Identify which cell holds the provided text, then report its (x, y) central coordinate. 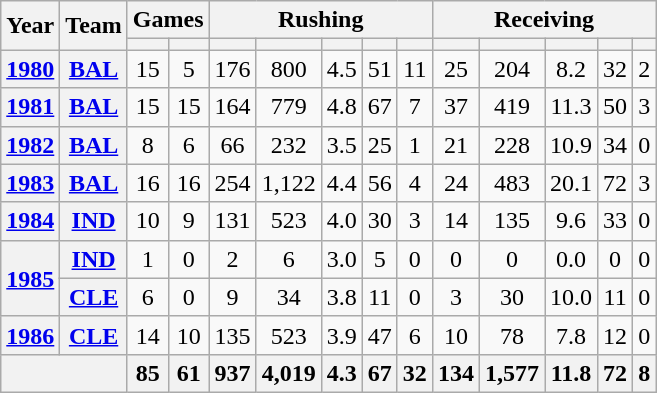
3.0 (342, 259)
419 (512, 107)
1984 (30, 221)
4 (414, 183)
4.0 (342, 221)
50 (616, 107)
7.8 (570, 335)
11.3 (570, 107)
33 (616, 221)
8.2 (570, 69)
Receiving (544, 20)
9.6 (570, 221)
Year (30, 26)
61 (188, 373)
12 (616, 335)
800 (288, 69)
7 (414, 107)
Games (168, 20)
0.0 (570, 259)
1,122 (288, 183)
1,577 (512, 373)
78 (512, 335)
37 (456, 107)
134 (456, 373)
779 (288, 107)
1982 (30, 145)
232 (288, 145)
85 (148, 373)
Rushing (320, 20)
228 (512, 145)
4.5 (342, 69)
47 (380, 335)
1985 (30, 278)
56 (380, 183)
3.5 (342, 145)
1986 (30, 335)
176 (232, 69)
20.1 (570, 183)
21 (456, 145)
4.4 (342, 183)
4.8 (342, 107)
10.9 (570, 145)
11.8 (570, 373)
483 (512, 183)
Team (94, 26)
254 (232, 183)
3.9 (342, 335)
131 (232, 221)
66 (232, 145)
4.3 (342, 373)
10.0 (570, 297)
51 (380, 69)
204 (512, 69)
3.8 (342, 297)
4,019 (288, 373)
1980 (30, 69)
1983 (30, 183)
937 (232, 373)
24 (456, 183)
1981 (30, 107)
164 (232, 107)
